Determine the (X, Y) coordinate at the center of the cell enclosing the given text.  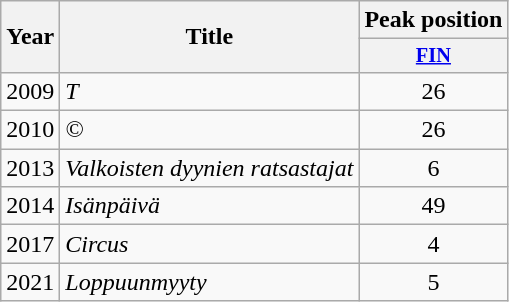
Valkoisten dyynien ratsastajat (210, 168)
2009 (30, 91)
4 (434, 244)
6 (434, 168)
Loppuunmyyty (210, 282)
T (210, 91)
Peak position (434, 20)
49 (434, 206)
FIN (434, 56)
Circus (210, 244)
© (210, 130)
5 (434, 282)
2010 (30, 130)
2013 (30, 168)
Year (30, 37)
2017 (30, 244)
Isänpäivä (210, 206)
Title (210, 37)
2021 (30, 282)
2014 (30, 206)
